Capture the cell that displays the provided text and extract its [x, y] central coordinate. 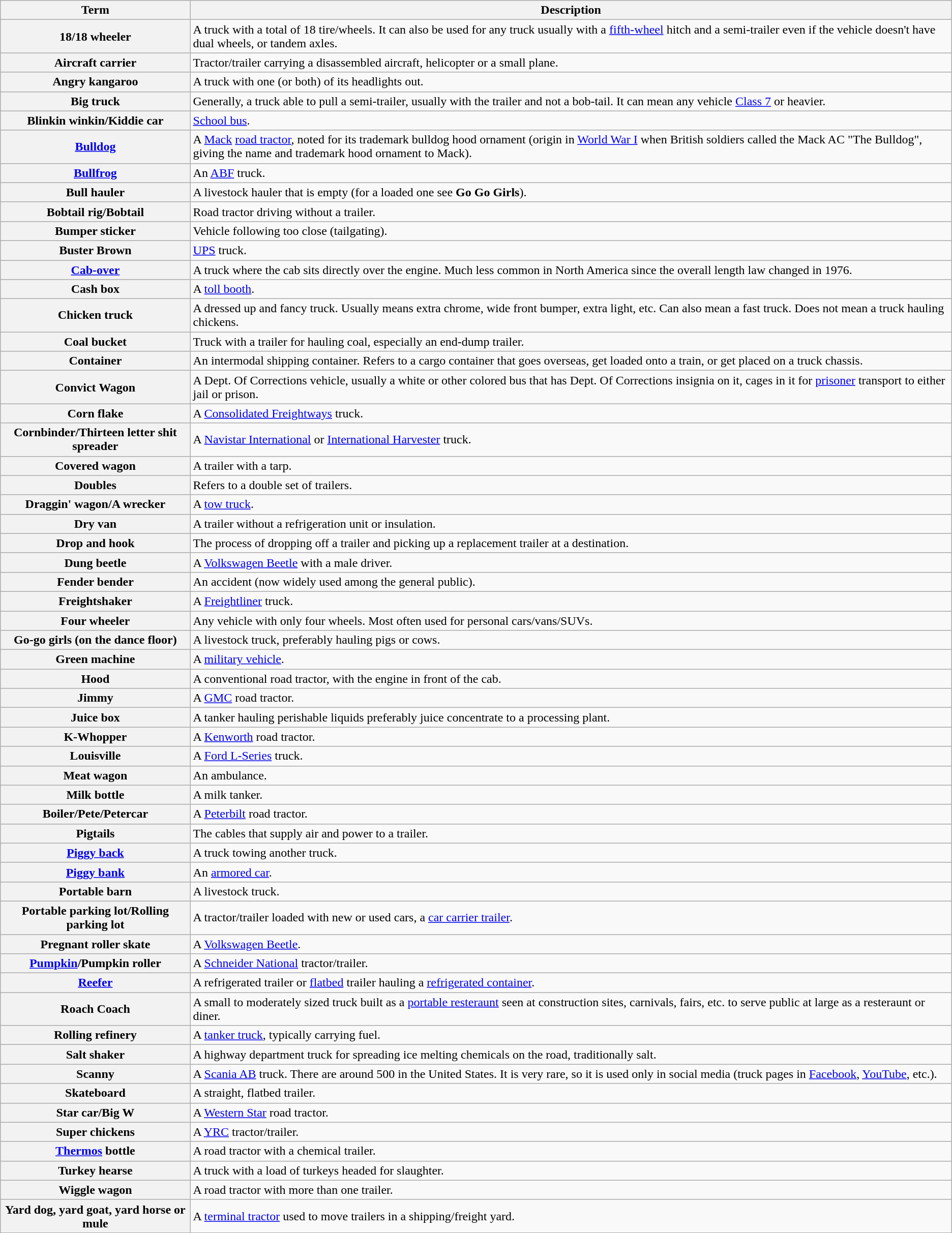
Reefer [96, 983]
Doubles [96, 485]
A truck where the cab sits directly over the engine. Much less common in North America since the overall length law changed in 1976. [571, 270]
A Kenworth road tractor. [571, 737]
Corn flake [96, 413]
An accident (now widely used among the general public). [571, 582]
Skateboard [96, 1093]
A livestock hauler that is empty (for a loaded one see Go Go Girls). [571, 192]
Milk bottle [96, 795]
Go-go girls (on the dance floor) [96, 640]
Bullfrog [96, 173]
A livestock truck, preferably hauling pigs or cows. [571, 640]
Portable barn [96, 891]
Cornbinder/Thirteen letter shit spreader [96, 439]
A truck with one (or both) of its headlights out. [571, 82]
Cash box [96, 289]
A truck towing another truck. [571, 853]
Bulldog [96, 146]
Boiler/Pete/Petercar [96, 814]
Drop and hook [96, 543]
Road tractor driving without a trailer. [571, 212]
A refrigerated trailer or flatbed trailer hauling a refrigerated container. [571, 983]
A Consolidated Freightways truck. [571, 413]
Bobtail rig/Bobtail [96, 212]
Buster Brown [96, 250]
A tow truck. [571, 504]
A Schneider National tractor/trailer. [571, 964]
A milk tanker. [571, 795]
K-Whopper [96, 737]
A tanker truck, typically carrying fuel. [571, 1035]
The process of dropping off a trailer and picking up a replacement trailer at a destination. [571, 543]
A Volkswagen Beetle. [571, 944]
Term [96, 10]
Tractor/trailer carrying a disassembled aircraft, helicopter or a small plane. [571, 63]
Container [96, 361]
A highway department truck for spreading ice melting chemicals on the road, traditionally salt. [571, 1055]
Bull hauler [96, 192]
Pregnant roller skate [96, 944]
Convict Wagon [96, 387]
Description [571, 10]
A GMC road tractor. [571, 698]
Roach Coach [96, 1009]
A Navistar International or International Harvester truck. [571, 439]
Covered wagon [96, 466]
Coal bucket [96, 342]
Hood [96, 679]
A toll booth. [571, 289]
Meat wagon [96, 775]
Piggy bank [96, 872]
Pumpkin/Pumpkin roller [96, 964]
A livestock truck. [571, 891]
Dry van [96, 524]
Truck with a trailer for hauling coal, especially an end-dump trailer. [571, 342]
Green machine [96, 659]
An ambulance. [571, 775]
Salt shaker [96, 1055]
Any vehicle with only four wheels. Most often used for personal cars/vans/SUVs. [571, 621]
UPS truck. [571, 250]
Star car/Big W [96, 1112]
An ABF truck. [571, 173]
Rolling refinery [96, 1035]
An armored car. [571, 872]
A Freightliner truck. [571, 601]
Four wheeler [96, 621]
A Western Star road tractor. [571, 1112]
Draggin' wagon/A wrecker [96, 504]
Fender bender [96, 582]
Scanny [96, 1074]
A Peterbilt road tractor. [571, 814]
A trailer without a refrigeration unit or insulation. [571, 524]
Wiggle wagon [96, 1190]
Blinkin winkin/Kiddie car [96, 121]
An intermodal shipping container. Refers to a cargo container that goes overseas, get loaded onto a train, or get placed on a truck chassis. [571, 361]
Generally, a truck able to pull a semi-trailer, usually with the trailer and not a bob-tail. It can mean any vehicle Class 7 or heavier. [571, 101]
Portable parking lot/Rolling parking lot [96, 917]
A conventional road tractor, with the engine in front of the cab. [571, 679]
Refers to a double set of trailers. [571, 485]
A road tractor with more than one trailer. [571, 1190]
Jimmy [96, 698]
A road tractor with a chemical trailer. [571, 1151]
Chicken truck [96, 315]
A military vehicle. [571, 659]
Bumper sticker [96, 231]
Yard dog, yard goat, yard horse or mule [96, 1216]
A trailer with a tarp. [571, 466]
18/18 wheeler [96, 37]
Turkey hearse [96, 1170]
Cab-over [96, 270]
A YRC tractor/trailer. [571, 1132]
Big truck [96, 101]
A tractor/trailer loaded with new or used cars, a car carrier trailer. [571, 917]
Pigtails [96, 833]
Super chickens [96, 1132]
Juice box [96, 717]
Vehicle following too close (tailgating). [571, 231]
School bus. [571, 121]
Thermos bottle [96, 1151]
A truck with a load of turkeys headed for slaughter. [571, 1170]
A Volkswagen Beetle with a male driver. [571, 562]
Dung beetle [96, 562]
A Ford L-Series truck. [571, 756]
Louisville [96, 756]
A terminal tractor used to move trailers in a shipping/freight yard. [571, 1216]
Angry kangaroo [96, 82]
A straight, flatbed trailer. [571, 1093]
Piggy back [96, 853]
Freightshaker [96, 601]
A tanker hauling perishable liquids preferably juice concentrate to a processing plant. [571, 717]
The cables that supply air and power to a trailer. [571, 833]
Aircraft carrier [96, 63]
